Find where the given text appears and provide that cell's center as (X, Y) coordinate. 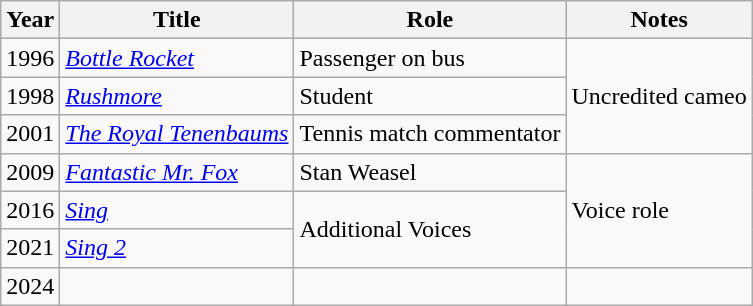
Tennis match commentator (430, 134)
Sing (177, 210)
2024 (30, 286)
2009 (30, 172)
Passenger on bus (430, 58)
Sing 2 (177, 248)
2021 (30, 248)
1998 (30, 96)
Rushmore (177, 96)
2016 (30, 210)
The Royal Tenenbaums (177, 134)
1996 (30, 58)
Additional Voices (430, 229)
Fantastic Mr. Fox (177, 172)
Stan Weasel (430, 172)
Uncredited cameo (659, 96)
2001 (30, 134)
Title (177, 20)
Notes (659, 20)
Voice role (659, 210)
Student (430, 96)
Bottle Rocket (177, 58)
Year (30, 20)
Role (430, 20)
